Determine the [x, y] coordinate at the center of the cell enclosing the given text.  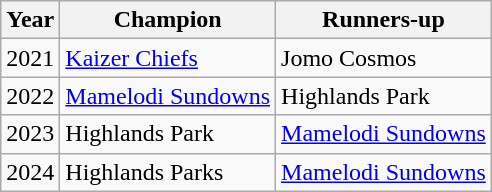
Champion [168, 20]
Year [30, 20]
2021 [30, 58]
2023 [30, 134]
Highlands Parks [168, 172]
2022 [30, 96]
Kaizer Chiefs [168, 58]
Jomo Cosmos [384, 58]
2024 [30, 172]
Runners-up [384, 20]
